Locate the cell with the specified text and output its (X, Y) center coordinate. 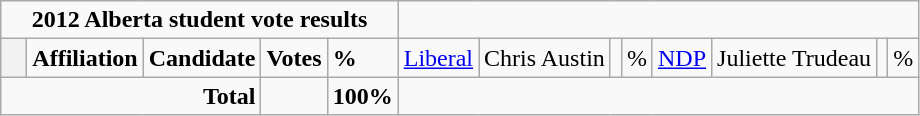
Candidate (202, 58)
Juliette Trudeau (794, 58)
NDP (682, 58)
Votes (294, 58)
Chris Austin (545, 58)
100% (362, 96)
Liberal (438, 58)
Total (131, 96)
Affiliation (85, 58)
2012 Alberta student vote results (200, 20)
